Determine the (x, y) coordinate at the center of the cell enclosing the given text.  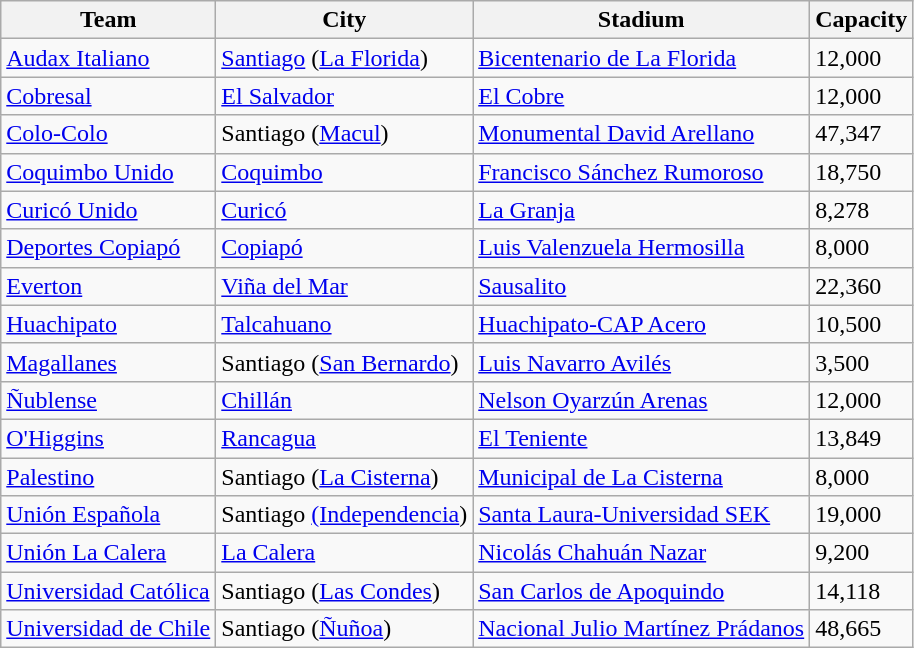
Santiago (San Bernardo) (344, 362)
Cobresal (108, 96)
Nacional Julio Martínez Prádanos (642, 629)
La Granja (642, 210)
San Carlos de Apoquindo (642, 591)
Universidad Católica (108, 591)
Huachipato-CAP Acero (642, 324)
8,278 (862, 210)
Bicentenario de La Florida (642, 58)
Ñublense (108, 400)
Chillán (344, 400)
Coquimbo Unido (108, 172)
Universidad de Chile (108, 629)
Stadium (642, 20)
Santiago (Las Condes) (344, 591)
Sausalito (642, 286)
14,118 (862, 591)
Everton (108, 286)
Unión La Calera (108, 553)
19,000 (862, 515)
La Calera (344, 553)
Deportes Copiapó (108, 248)
Curicó Unido (108, 210)
El Teniente (642, 438)
48,665 (862, 629)
El Cobre (642, 96)
Curicó (344, 210)
Copiapó (344, 248)
Municipal de La Cisterna (642, 477)
Rancagua (344, 438)
47,347 (862, 134)
9,200 (862, 553)
Luis Navarro Avilés (642, 362)
10,500 (862, 324)
Viña del Mar (344, 286)
Santiago (Independencia) (344, 515)
Monumental David Arellano (642, 134)
Magallanes (108, 362)
Team (108, 20)
Santiago (Ñuñoa) (344, 629)
Talcahuano (344, 324)
Santiago (La Cisterna) (344, 477)
Capacity (862, 20)
Luis Valenzuela Hermosilla (642, 248)
El Salvador (344, 96)
Colo-Colo (108, 134)
Santiago (La Florida) (344, 58)
Unión Española (108, 515)
Nicolás Chahuán Nazar (642, 553)
Huachipato (108, 324)
Nelson Oyarzún Arenas (642, 400)
Coquimbo (344, 172)
Santiago (Macul) (344, 134)
Audax Italiano (108, 58)
Francisco Sánchez Rumoroso (642, 172)
13,849 (862, 438)
18,750 (862, 172)
Palestino (108, 477)
City (344, 20)
22,360 (862, 286)
3,500 (862, 362)
Santa Laura-Universidad SEK (642, 515)
O'Higgins (108, 438)
